Return the (x, y) coordinate for the center point of the cell that contains the specified text.  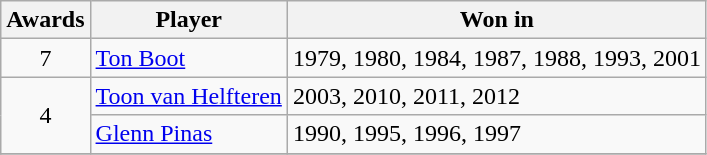
Won in (496, 20)
Glenn Pinas (188, 134)
1979, 1980, 1984, 1987, 1988, 1993, 2001 (496, 58)
1990, 1995, 1996, 1997 (496, 134)
7 (46, 58)
2003, 2010, 2011, 2012 (496, 96)
Player (188, 20)
Ton Boot (188, 58)
Awards (46, 20)
Toon van Helfteren (188, 96)
4 (46, 115)
